Return the [x, y] coordinate for the center point of the cell that contains the specified text.  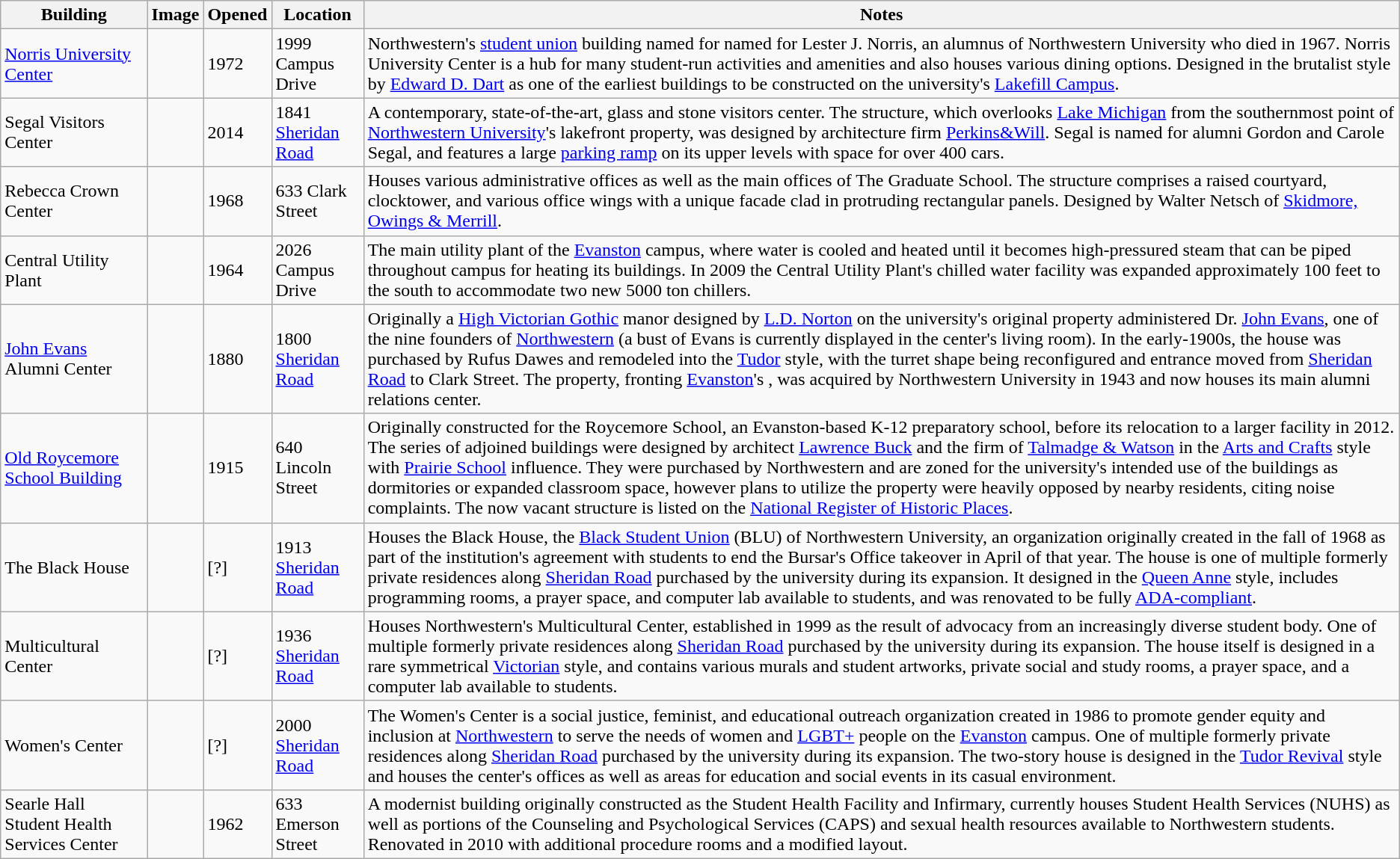
1915 [238, 468]
John Evans Alumni Center [74, 359]
1913 Sheridan Road [317, 567]
Rebecca Crown Center [74, 201]
Multicultural Center [74, 656]
Image [175, 15]
Building [74, 15]
1964 [238, 270]
Central Utility Plant [74, 270]
Old Roycemore School Building [74, 468]
Norris University Center [74, 64]
Searle Hall Student Health Services Center [74, 824]
Notes [881, 15]
Women's Center [74, 745]
1972 [238, 64]
1962 [238, 824]
2026 Campus Drive [317, 270]
633 Emerson Street [317, 824]
Segal Visitors Center [74, 132]
1936 Sheridan Road [317, 656]
1841 Sheridan Road [317, 132]
The Black House [74, 567]
1880 [238, 359]
Opened [238, 15]
2014 [238, 132]
Location [317, 15]
1999 Campus Drive [317, 64]
633 Clark Street [317, 201]
2000 Sheridan Road [317, 745]
640 Lincoln Street [317, 468]
1800 Sheridan Road [317, 359]
1968 [238, 201]
